Detect which cell encompasses the target text, then output its (X, Y) center coordinate. 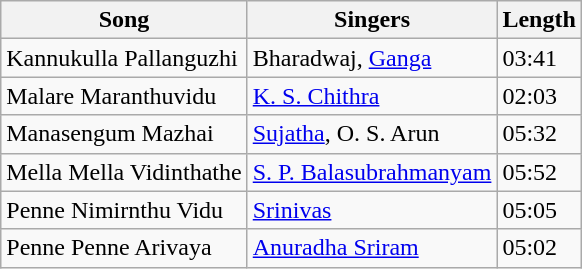
05:02 (539, 248)
Sujatha, O. S. Arun (372, 134)
Length (539, 20)
Song (124, 20)
05:32 (539, 134)
Anuradha Sriram (372, 248)
Penne Penne Arivaya (124, 248)
03:41 (539, 58)
05:05 (539, 210)
Bharadwaj, Ganga (372, 58)
Penne Nimirnthu Vidu (124, 210)
05:52 (539, 172)
Malare Maranthuvidu (124, 96)
Mella Mella Vidinthathe (124, 172)
K. S. Chithra (372, 96)
Singers (372, 20)
Srinivas (372, 210)
Kannukulla Pallanguzhi (124, 58)
S. P. Balasubrahmanyam (372, 172)
02:03 (539, 96)
Manasengum Mazhai (124, 134)
